Scan for the cell matching the given text and deliver its [X, Y] coordinate at center. 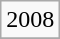
2008 [30, 20]
